Return [X, Y] of the center of cell containing provided text 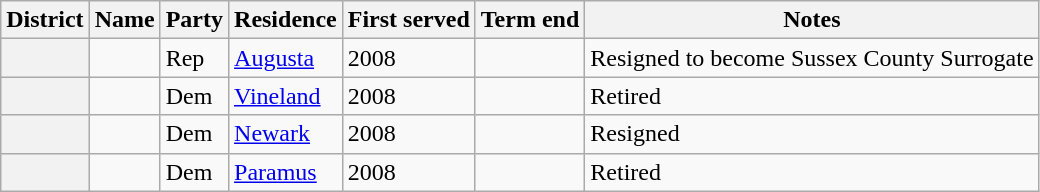
Paramus [286, 172]
Notes [812, 20]
District [45, 20]
Party [194, 20]
Residence [286, 20]
First served [408, 20]
Term end [530, 20]
Resigned to become Sussex County Surrogate [812, 58]
Resigned [812, 134]
Newark [286, 134]
Augusta [286, 58]
Name [124, 20]
Rep [194, 58]
Vineland [286, 96]
